Find where the given text appears and provide that cell's center as (x, y) coordinate. 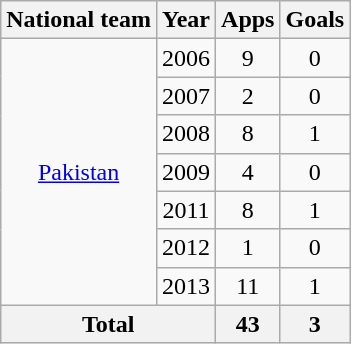
2011 (186, 210)
2007 (186, 96)
Total (108, 324)
3 (315, 324)
11 (248, 286)
2013 (186, 286)
2 (248, 96)
43 (248, 324)
2008 (186, 134)
9 (248, 58)
National team (79, 20)
Year (186, 20)
2009 (186, 172)
2006 (186, 58)
4 (248, 172)
Pakistan (79, 172)
Goals (315, 20)
2012 (186, 248)
Apps (248, 20)
